Find where the given text appears and provide that cell's center as [X, Y] coordinate. 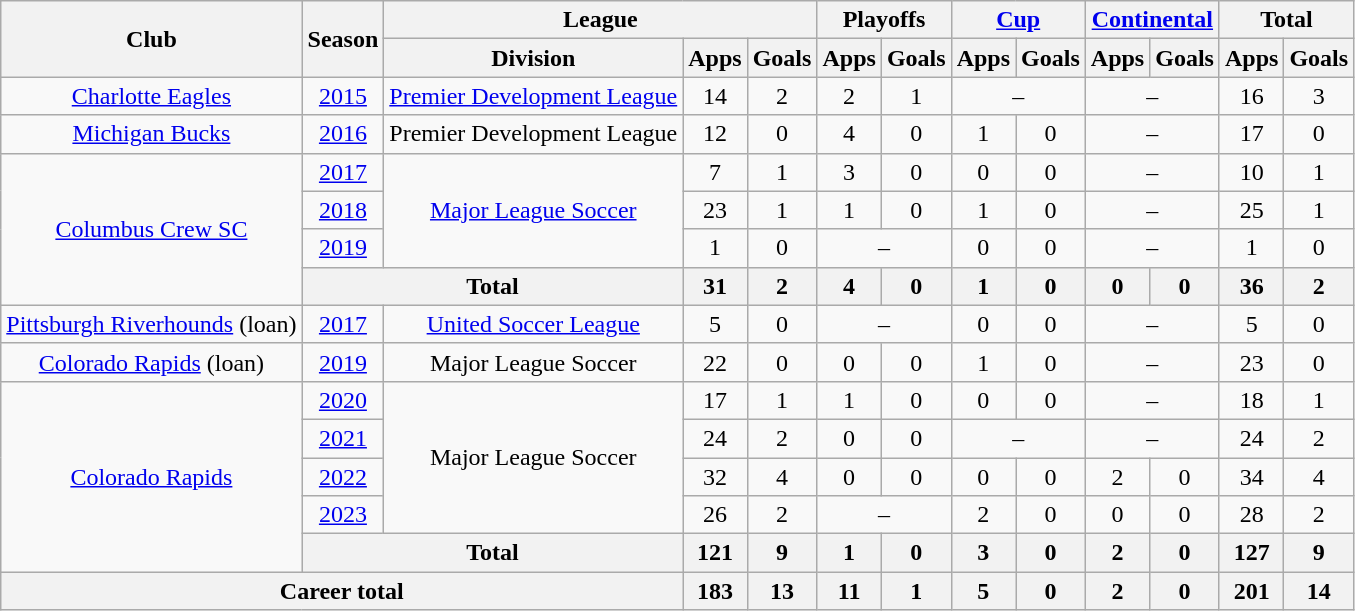
18 [1251, 400]
201 [1251, 591]
32 [715, 477]
2021 [343, 438]
Division [534, 58]
Cup [1018, 20]
12 [715, 134]
Charlotte Eagles [152, 96]
2020 [343, 400]
League [600, 20]
26 [715, 515]
2018 [343, 210]
28 [1251, 515]
127 [1251, 553]
7 [715, 172]
2022 [343, 477]
Pittsburgh Riverhounds (loan) [152, 324]
22 [715, 362]
34 [1251, 477]
10 [1251, 172]
Colorado Rapids (loan) [152, 362]
Colorado Rapids [152, 476]
Playoffs [884, 20]
Club [152, 39]
121 [715, 553]
Career total [342, 591]
Continental [1152, 20]
2015 [343, 96]
Columbus Crew SC [152, 229]
2016 [343, 134]
Michigan Bucks [152, 134]
36 [1251, 286]
Season [343, 39]
31 [715, 286]
2023 [343, 515]
16 [1251, 96]
13 [782, 591]
United Soccer League [534, 324]
183 [715, 591]
11 [849, 591]
25 [1251, 210]
